Identify which cell holds the provided text, then report its [X, Y] central coordinate. 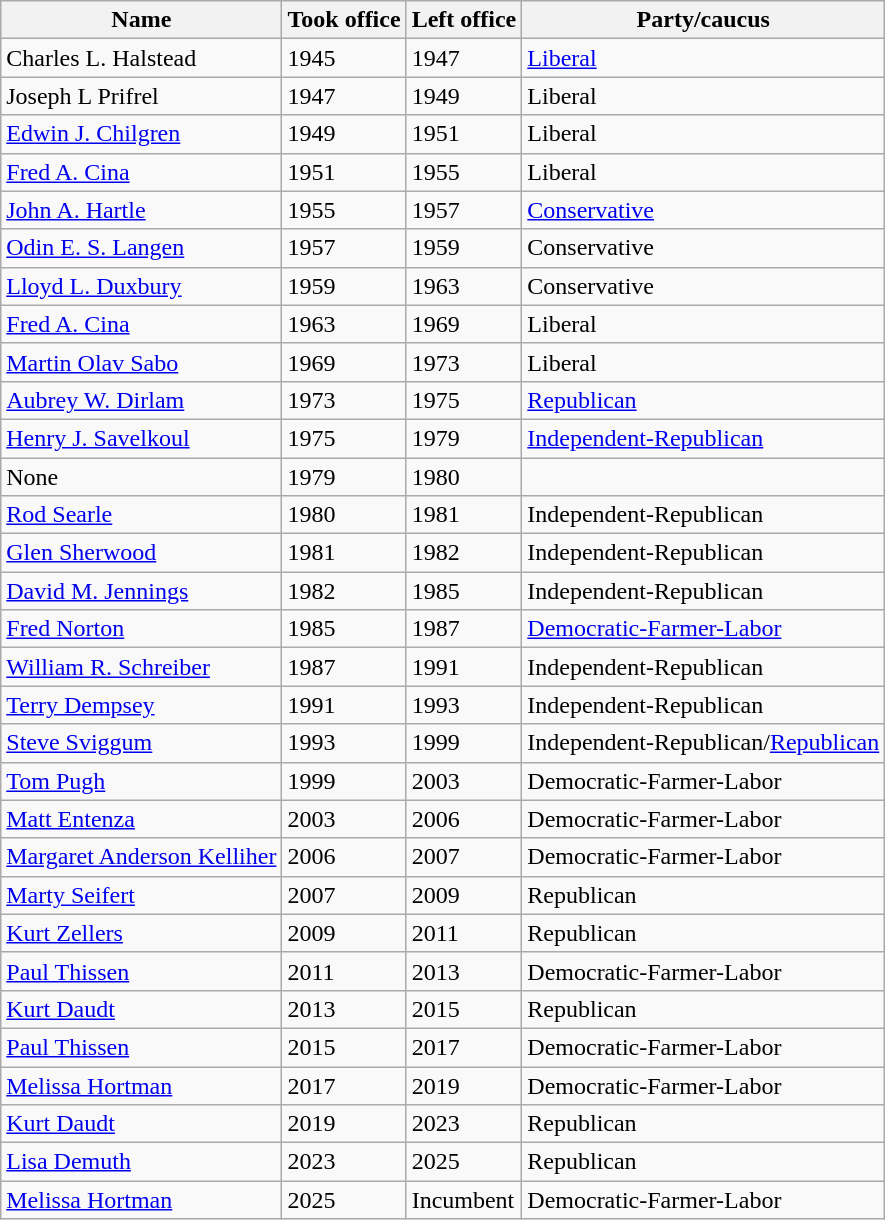
Marty Seifert [142, 895]
Took office [344, 20]
Joseph L Prifrel [142, 96]
Incumbent [464, 1200]
Lisa Demuth [142, 1162]
Rod Searle [142, 515]
Margaret Anderson Kelliher [142, 857]
Fred Norton [142, 629]
Aubrey W. Dirlam [142, 400]
None [142, 477]
David M. Jennings [142, 591]
Edwin J. Chilgren [142, 134]
Henry J. Savelkoul [142, 438]
Kurt Zellers [142, 933]
Matt Entenza [142, 819]
Terry Dempsey [142, 705]
William R. Schreiber [142, 667]
John A. Hartle [142, 210]
Glen Sherwood [142, 553]
Odin E. S. Langen [142, 248]
Lloyd L. Duxbury [142, 286]
Party/caucus [704, 20]
Steve Sviggum [142, 743]
Name [142, 20]
1945 [344, 58]
Martin Olav Sabo [142, 362]
Independent-Republican/Republican [704, 743]
Tom Pugh [142, 781]
Charles L. Halstead [142, 58]
Left office [464, 20]
